Return the (x, y) coordinate for the center point of the cell that contains the specified text.  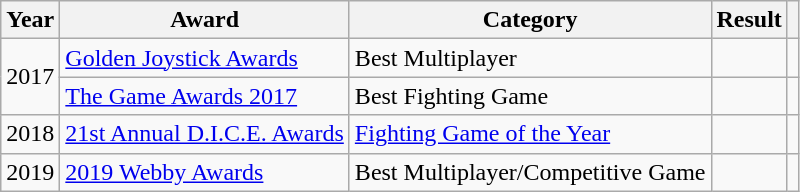
Result (749, 20)
Category (530, 20)
2019 (30, 172)
The Game Awards 2017 (205, 96)
Best Multiplayer/Competitive Game (530, 172)
Best Multiplayer (530, 58)
Fighting Game of the Year (530, 134)
2018 (30, 134)
2019 Webby Awards (205, 172)
2017 (30, 77)
Best Fighting Game (530, 96)
Golden Joystick Awards (205, 58)
Year (30, 20)
Award (205, 20)
21st Annual D.I.C.E. Awards (205, 134)
